Detect which cell encompasses the target text, then output its [x, y] center coordinate. 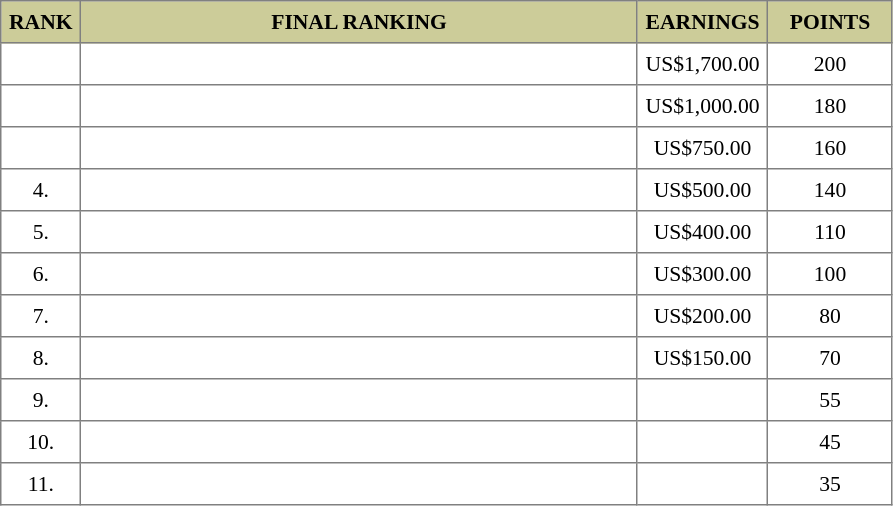
5. [41, 232]
US$1,000.00 [702, 106]
55 [830, 400]
110 [830, 232]
160 [830, 148]
RANK [41, 22]
6. [41, 274]
POINTS [830, 22]
45 [830, 442]
7. [41, 316]
US$500.00 [702, 190]
35 [830, 484]
US$750.00 [702, 148]
US$400.00 [702, 232]
US$150.00 [702, 358]
8. [41, 358]
70 [830, 358]
140 [830, 190]
10. [41, 442]
200 [830, 64]
US$200.00 [702, 316]
4. [41, 190]
US$300.00 [702, 274]
FINAL RANKING [359, 22]
9. [41, 400]
100 [830, 274]
US$1,700.00 [702, 64]
EARNINGS [702, 22]
80 [830, 316]
180 [830, 106]
11. [41, 484]
